Scan for the cell matching the given text and deliver its [X, Y] coordinate at center. 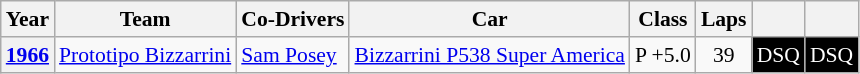
P +5.0 [663, 55]
Co-Drivers [292, 19]
Team [145, 19]
1966 [28, 55]
Class [663, 19]
Year [28, 19]
Sam Posey [292, 55]
Prototipo Bizzarrini [145, 55]
Bizzarrini P538 Super America [489, 55]
Car [489, 19]
Laps [724, 19]
39 [724, 55]
